Return the [X, Y] coordinate for the center point of the cell that contains the specified text.  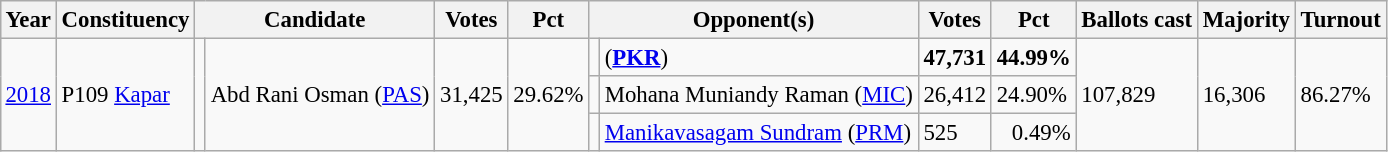
Mohana Muniandy Raman (MIC) [758, 95]
525 [954, 133]
Manikavasagam Sundram (PRM) [758, 133]
86.27% [1340, 94]
Candidate [315, 20]
Abd Rani Osman (PAS) [320, 94]
Majority [1246, 20]
Turnout [1340, 20]
107,829 [1136, 94]
16,306 [1246, 94]
P109 Kapar [125, 94]
Constituency [125, 20]
Ballots cast [1136, 20]
44.99% [1034, 57]
2018 [28, 94]
Opponent(s) [754, 20]
0.49% [1034, 133]
29.62% [548, 94]
24.90% [1034, 95]
(PKR) [758, 57]
31,425 [472, 94]
26,412 [954, 95]
Year [28, 20]
47,731 [954, 57]
